Provide the [x, y] coordinate of the cell's center where the given text is located.  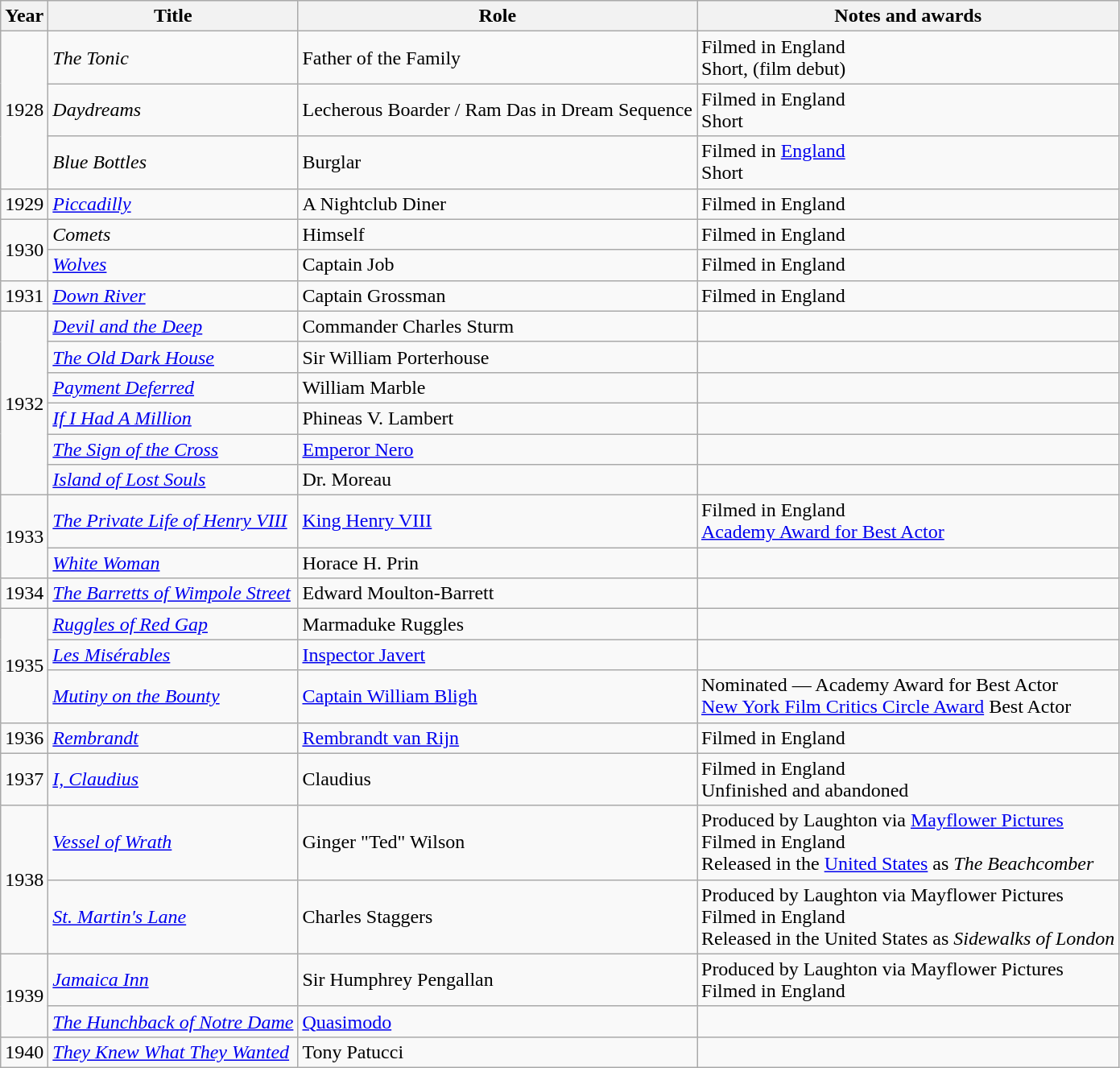
The Sign of the Cross [173, 449]
Les Misérables [173, 655]
Produced by Laughton via Mayflower PicturesFilmed in England [908, 979]
Rembrandt [173, 738]
1931 [24, 296]
White Woman [173, 563]
William Marble [498, 387]
Claudius [498, 780]
1938 [24, 880]
Commander Charles Sturm [498, 326]
Jamaica Inn [173, 979]
Notes and awards [908, 16]
Captain William Bligh [498, 696]
Payment Deferred [173, 387]
1937 [24, 780]
Sir William Porterhouse [498, 357]
Vessel of Wrath [173, 842]
Devil and the Deep [173, 326]
1929 [24, 204]
Produced by Laughton via Mayflower PicturesFilmed in EnglandReleased in the United States as Sidewalks of London [908, 917]
Charles Staggers [498, 917]
Island of Lost Souls [173, 480]
Marmaduke Ruggles [498, 624]
Rembrandt van Rijn [498, 738]
King Henry VIII [498, 522]
1934 [24, 594]
They Knew What They Wanted [173, 1052]
Year [24, 16]
Captain Job [498, 265]
Title [173, 16]
The Tonic [173, 58]
Quasimodo [498, 1021]
Wolves [173, 265]
Ruggles of Red Gap [173, 624]
1932 [24, 403]
Phineas V. Lambert [498, 418]
Horace H. Prin [498, 563]
Role [498, 16]
Produced by Laughton via Mayflower PicturesFilmed in EnglandReleased in the United States as The Beachcomber [908, 842]
Captain Grossman [498, 296]
1930 [24, 250]
1933 [24, 536]
1935 [24, 665]
1936 [24, 738]
Lecherous Boarder / Ram Das in Dream Sequence [498, 110]
Sir Humphrey Pengallan [498, 979]
St. Martin's Lane [173, 917]
If I Had A Million [173, 418]
I, Claudius [173, 780]
The Barretts of Wimpole Street [173, 594]
Edward Moulton-Barrett [498, 594]
Comets [173, 234]
The Old Dark House [173, 357]
Filmed in EnglandShort, (film debut) [908, 58]
Piccadilly [173, 204]
Blue Bottles [173, 163]
Himself [498, 234]
Nominated — Academy Award for Best ActorNew York Film Critics Circle Award Best Actor [908, 696]
Burglar [498, 163]
Filmed in EnglandUnfinished and abandoned [908, 780]
Emperor Nero [498, 449]
Inspector Javert [498, 655]
Ginger "Ted" Wilson [498, 842]
Mutiny on the Bounty [173, 696]
A Nightclub Diner [498, 204]
Tony Patucci [498, 1052]
1939 [24, 996]
Father of the Family [498, 58]
1940 [24, 1052]
The Hunchback of Notre Dame [173, 1021]
The Private Life of Henry VIII [173, 522]
Dr. Moreau [498, 480]
Daydreams [173, 110]
1928 [24, 110]
Down River [173, 296]
Filmed in EnglandAcademy Award for Best Actor [908, 522]
